Capture the cell that displays the provided text and extract its (x, y) central coordinate. 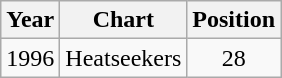
Chart (124, 20)
Year (30, 20)
Position (234, 20)
28 (234, 58)
Heatseekers (124, 58)
1996 (30, 58)
